Provide the [x, y] coordinate of the cell's center where the given text is located.  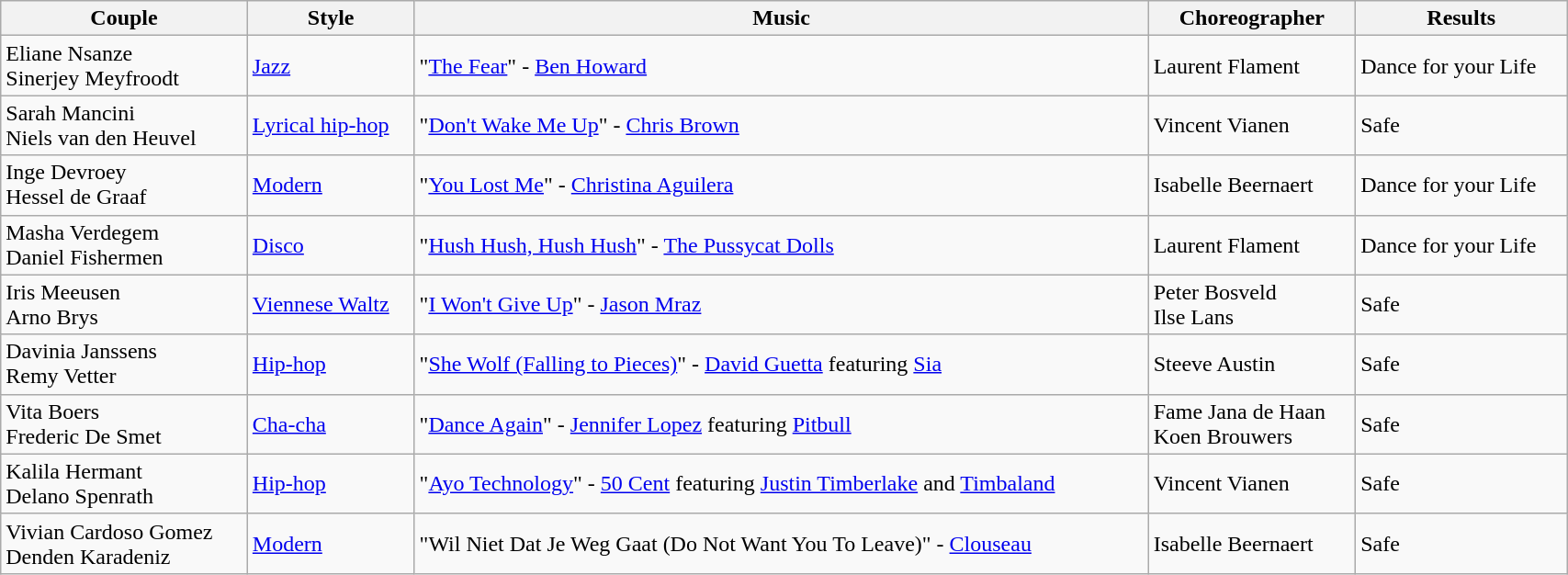
Sarah Mancini Niels van den Heuvel [125, 125]
Kalila Hermant Delano Spenrath [125, 483]
Fame Jana de Haan Koen Brouwers [1251, 424]
Results [1461, 18]
Masha Verdegem Daniel Fishermen [125, 244]
"Wil Niet Dat Je Weg Gaat (Do Not Want You To Leave)" - Clouseau [781, 544]
Jazz [331, 66]
"Ayo Technology" - 50 Cent featuring Justin Timberlake and Timbaland [781, 483]
Vita Boers Frederic De Smet [125, 424]
Choreographer [1251, 18]
Vivian Cardoso Gomez Denden Karadeniz [125, 544]
Disco [331, 244]
Music [781, 18]
Iris Meeusen Arno Brys [125, 305]
"I Won't Give Up" - Jason Mraz [781, 305]
Lyrical hip-hop [331, 125]
Viennese Waltz [331, 305]
"She Wolf (Falling to Pieces)" - David Guetta featuring Sia [781, 364]
Davinia Janssens Remy Vetter [125, 364]
"Don't Wake Me Up" - Chris Brown [781, 125]
Cha-cha [331, 424]
"You Lost Me" - Christina Aguilera [781, 186]
Couple [125, 18]
Style [331, 18]
Steeve Austin [1251, 364]
Eliane Nsanze Sinerjey Meyfroodt [125, 66]
Inge Devroey Hessel de Graaf [125, 186]
Peter Bosveld Ilse Lans [1251, 305]
"Dance Again" - Jennifer Lopez featuring Pitbull [781, 424]
"Hush Hush, Hush Hush" - The Pussycat Dolls [781, 244]
"The Fear" - Ben Howard [781, 66]
